From the cell containing the given text, extract its center point as [x, y] coordinate. 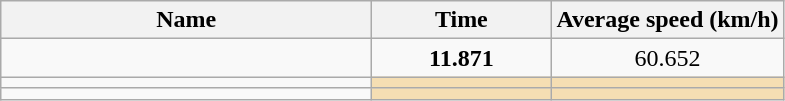
60.652 [668, 58]
Name [186, 20]
11.871 [462, 58]
Average speed (km/h) [668, 20]
Time [462, 20]
